Search for the cell housing the specified text and yield its (X, Y) center coordinate. 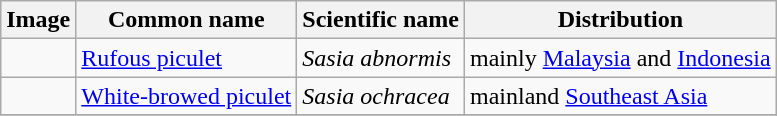
Rufous piculet (186, 58)
mainland Southeast Asia (620, 96)
Sasia abnormis (381, 58)
Scientific name (381, 20)
Common name (186, 20)
Image (38, 20)
Distribution (620, 20)
mainly Malaysia and Indonesia (620, 58)
Sasia ochracea (381, 96)
White-browed piculet (186, 96)
